From the cell containing the given text, extract its center point as [x, y] coordinate. 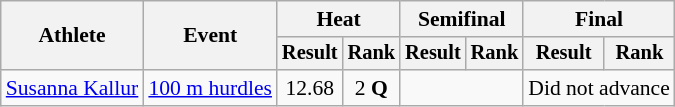
Did not advance [599, 88]
Semifinal [462, 19]
12.68 [310, 88]
Susanna Kallur [72, 88]
Athlete [72, 36]
Event [210, 36]
Final [599, 19]
Heat [338, 19]
100 m hurdles [210, 88]
2 Q [372, 88]
